Scan for the cell matching the given text and deliver its [X, Y] coordinate at center. 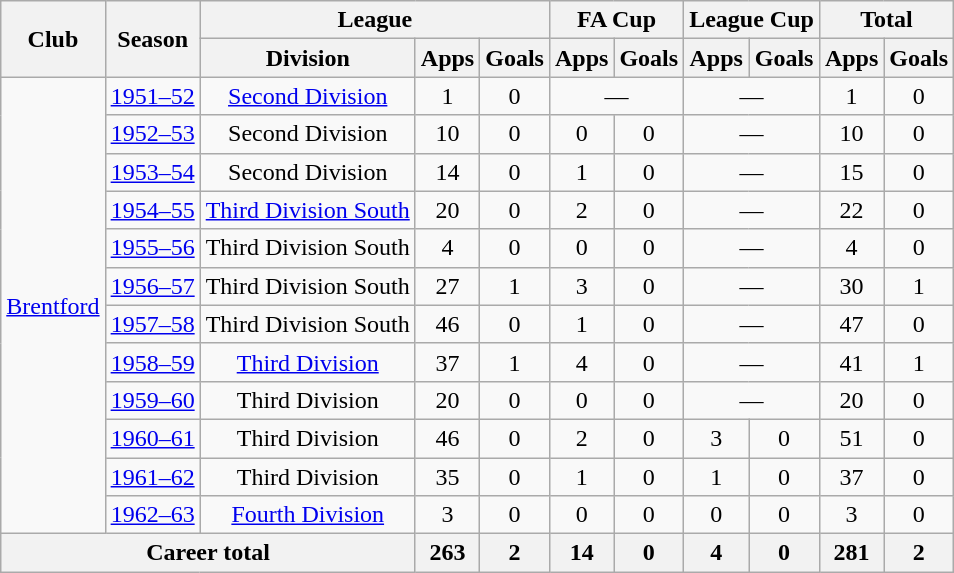
1954–55 [152, 210]
1952–53 [152, 134]
1959–60 [152, 400]
Fourth Division [308, 515]
47 [851, 324]
281 [851, 553]
Career total [208, 553]
263 [447, 553]
27 [447, 286]
30 [851, 286]
1955–56 [152, 248]
Season [152, 39]
1957–58 [152, 324]
1961–62 [152, 477]
1953–54 [152, 172]
41 [851, 362]
22 [851, 210]
Division [308, 58]
League Cup [752, 20]
League [374, 20]
Club [53, 39]
Total [886, 20]
1960–61 [152, 438]
1951–52 [152, 96]
Brentford [53, 306]
FA Cup [616, 20]
1958–59 [152, 362]
51 [851, 438]
1956–57 [152, 286]
15 [851, 172]
1962–63 [152, 515]
35 [447, 477]
